Identify which cell holds the provided text, then report its (X, Y) central coordinate. 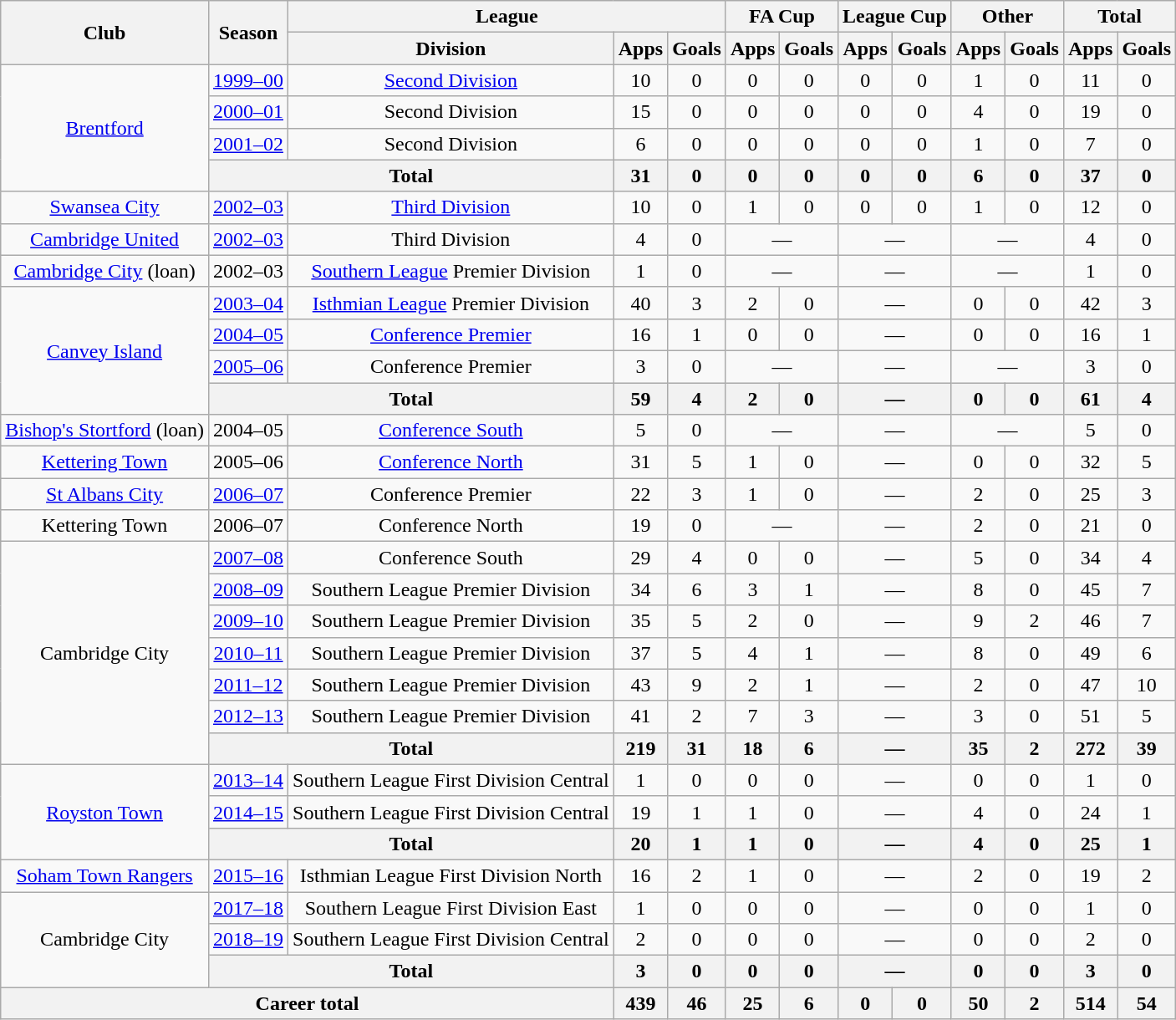
Royston Town (105, 812)
Division (451, 48)
2003–04 (247, 303)
League Cup (895, 17)
Other (1007, 17)
15 (640, 112)
41 (640, 717)
24 (1090, 812)
18 (752, 748)
32 (1090, 462)
2013–14 (247, 780)
61 (1090, 399)
40 (640, 303)
50 (978, 1003)
39 (1147, 748)
Soham Town Rangers (105, 875)
2014–15 (247, 812)
45 (1090, 589)
2011–12 (247, 685)
47 (1090, 685)
Career total (308, 1003)
Cambridge United (105, 239)
2008–09 (247, 589)
Cambridge City (loan) (105, 271)
Brentford (105, 128)
59 (640, 399)
Bishop's Stortford (loan) (105, 431)
2001–02 (247, 144)
St Albans City (105, 494)
Isthmian League Premier Division (451, 303)
54 (1147, 1003)
Southern League First Division East (451, 907)
FA Cup (781, 17)
2012–13 (247, 717)
43 (640, 685)
29 (640, 558)
514 (1090, 1003)
2009–10 (247, 621)
21 (1090, 526)
51 (1090, 717)
2010–11 (247, 653)
Swansea City (105, 207)
2000–01 (247, 112)
12 (1090, 207)
20 (640, 844)
439 (640, 1003)
2017–18 (247, 907)
Season (247, 33)
272 (1090, 748)
42 (1090, 303)
2018–19 (247, 940)
League (507, 17)
22 (640, 494)
Club (105, 33)
Isthmian League First Division North (451, 875)
1999–00 (247, 80)
49 (1090, 653)
2015–16 (247, 875)
11 (1090, 80)
219 (640, 748)
Canvey Island (105, 350)
2007–08 (247, 558)
